Search for the cell housing the specified text and yield its [X, Y] center coordinate. 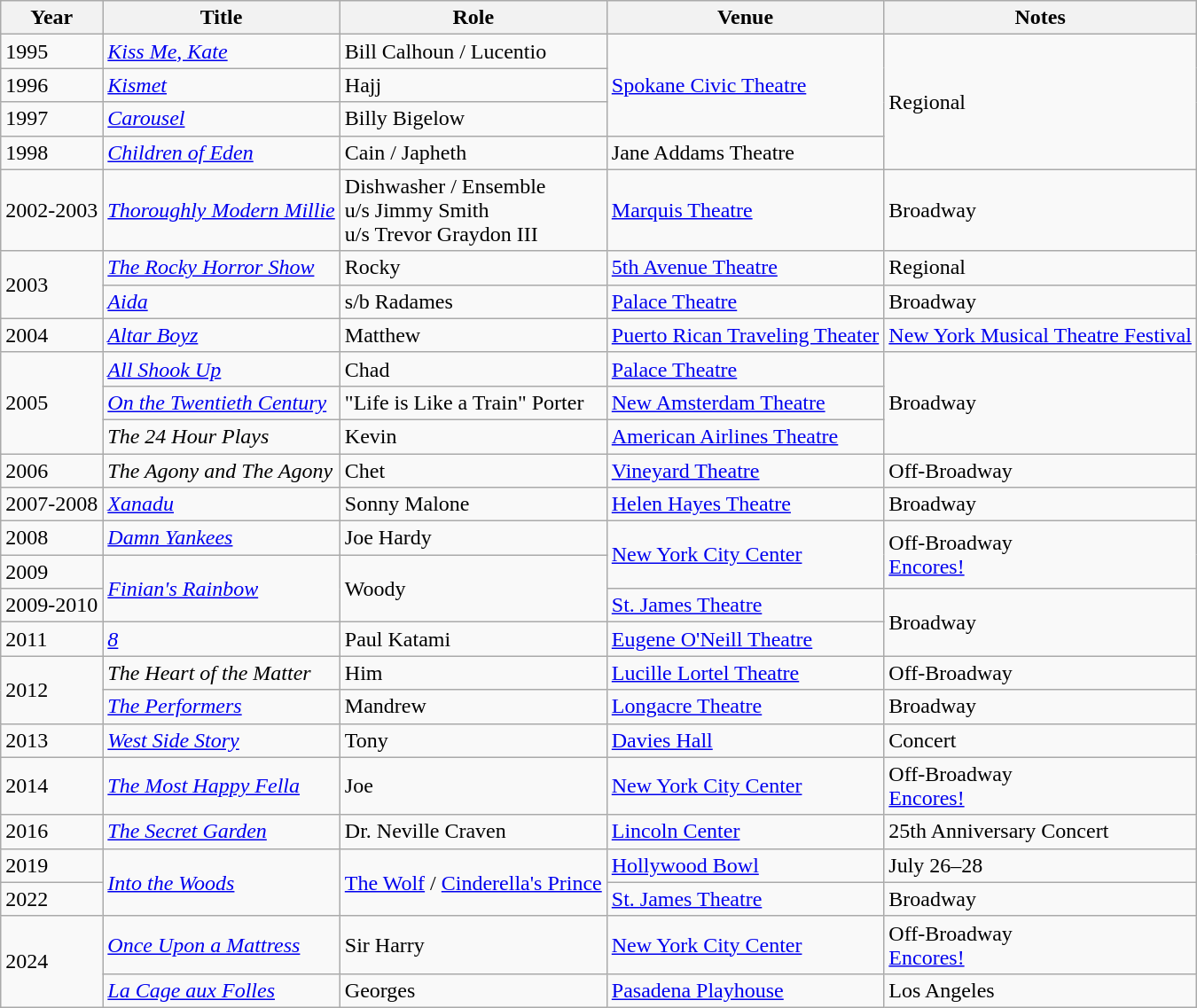
2019 [51, 865]
Matthew [473, 335]
Sonny Malone [473, 504]
Pasadena Playhouse [745, 990]
1998 [51, 152]
8 [222, 639]
1995 [51, 51]
Aida [222, 301]
1997 [51, 119]
Marquis Theatre [745, 210]
2007-2008 [51, 504]
Georges [473, 990]
Kiss Me, Kate [222, 51]
Chad [473, 369]
2004 [51, 335]
The Rocky Horror Show [222, 268]
Notes [1041, 18]
Los Angeles [1041, 990]
Kismet [222, 85]
2011 [51, 639]
La Cage aux Folles [222, 990]
Venue [745, 18]
2014 [51, 785]
25th Anniversary Concert [1041, 832]
Lincoln Center [745, 832]
Finian's Rainbow [222, 589]
Dishwasher / Ensembleu/s Jimmy Smithu/s Trevor Graydon III [473, 210]
Once Upon a Mattress [222, 945]
Spokane Civic Theatre [745, 85]
The Wolf / Cinderella's Prince [473, 882]
Altar Boyz [222, 335]
Hollywood Bowl [745, 865]
Title [222, 18]
2003 [51, 285]
Carousel [222, 119]
Chet [473, 471]
West Side Story [222, 740]
Bill Calhoun / Lucentio [473, 51]
Into the Woods [222, 882]
The Heart of the Matter [222, 673]
Jane Addams Theatre [745, 152]
2005 [51, 402]
2009 [51, 572]
Puerto Rican Traveling Theater [745, 335]
2006 [51, 471]
Helen Hayes Theatre [745, 504]
The Performers [222, 707]
Year [51, 18]
Tony [473, 740]
American Airlines Theatre [745, 436]
New Amsterdam Theatre [745, 402]
Davies Hall [745, 740]
Joe Hardy [473, 538]
Eugene O'Neill Theatre [745, 639]
5th Avenue Theatre [745, 268]
2022 [51, 899]
Longacre Theatre [745, 707]
Kevin [473, 436]
Xanadu [222, 504]
The Agony and The Agony [222, 471]
Dr. Neville Craven [473, 832]
Sir Harry [473, 945]
Him [473, 673]
"Life is Like a Train" Porter [473, 402]
Lucille Lortel Theatre [745, 673]
Concert [1041, 740]
2008 [51, 538]
Hajj [473, 85]
2013 [51, 740]
Children of Eden [222, 152]
Mandrew [473, 707]
Cain / Japheth [473, 152]
The Most Happy Fella [222, 785]
Rocky [473, 268]
Joe [473, 785]
On the Twentieth Century [222, 402]
All Shook Up [222, 369]
Damn Yankees [222, 538]
s/b Radames [473, 301]
2012 [51, 690]
2009-2010 [51, 606]
Vineyard Theatre [745, 471]
1996 [51, 85]
Role [473, 18]
2002-2003 [51, 210]
The Secret Garden [222, 832]
Woody [473, 589]
New York Musical Theatre Festival [1041, 335]
Thoroughly Modern Millie [222, 210]
2016 [51, 832]
July 26–28 [1041, 865]
The 24 Hour Plays [222, 436]
Billy Bigelow [473, 119]
Paul Katami [473, 639]
2024 [51, 961]
